Extract the [X, Y] coordinate from the center of the cell holding the provided text.  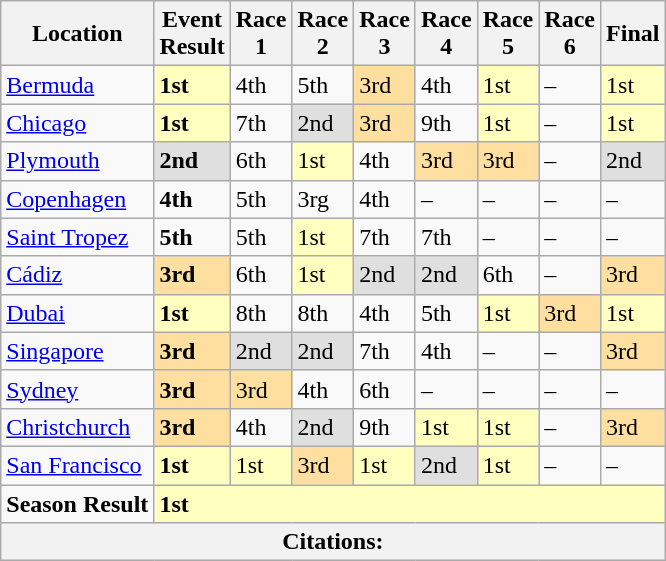
Season Result [78, 503]
Citations: [333, 542]
Plymouth [78, 161]
Race6 [570, 34]
3rg [323, 199]
Singapore [78, 351]
Final [633, 34]
Sydney [78, 389]
Saint Tropez [78, 237]
Race1 [261, 34]
San Francisco [78, 465]
Bermuda [78, 85]
EventResult [192, 34]
Race4 [446, 34]
Race5 [508, 34]
Location [78, 34]
Cádiz [78, 275]
Race2 [323, 34]
Chicago [78, 123]
Dubai [78, 313]
Copenhagen [78, 199]
Christchurch [78, 427]
Race3 [385, 34]
